Return the (X, Y) coordinate for the center point of the cell that contains the specified text.  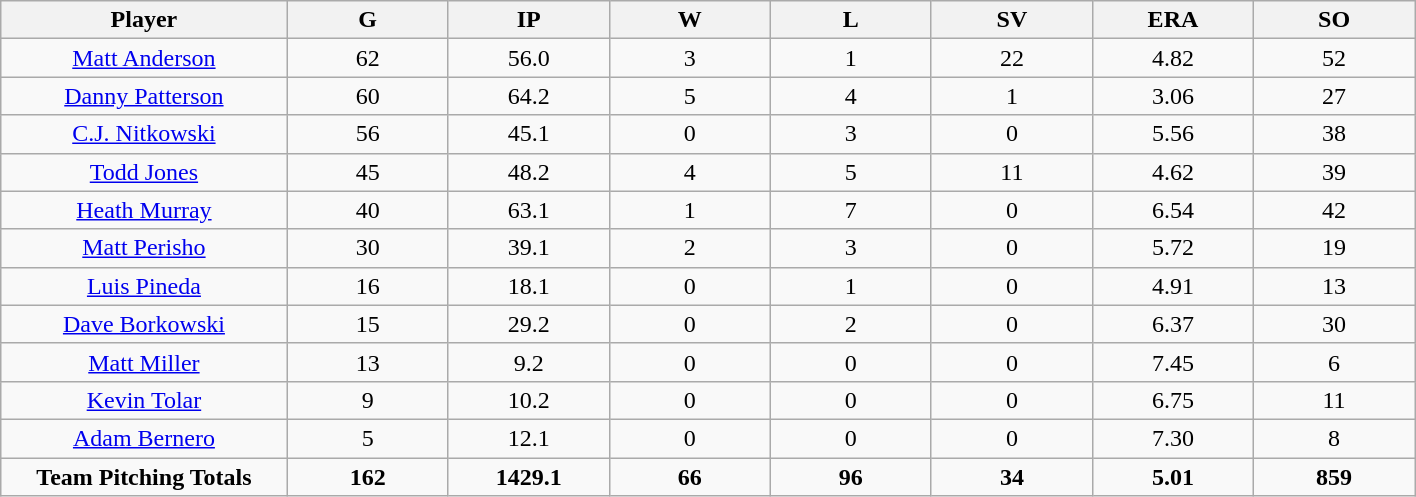
34 (1012, 477)
1429.1 (528, 477)
42 (1334, 210)
7.45 (1172, 362)
6.37 (1172, 324)
56 (368, 134)
IP (528, 20)
18.1 (528, 286)
SV (1012, 20)
Heath Murray (144, 210)
29.2 (528, 324)
63.1 (528, 210)
22 (1012, 58)
SO (1334, 20)
9.2 (528, 362)
Matt Anderson (144, 58)
38 (1334, 134)
Luis Pineda (144, 286)
C.J. Nitkowski (144, 134)
5.01 (1172, 477)
39.1 (528, 248)
96 (850, 477)
5.56 (1172, 134)
60 (368, 96)
Team Pitching Totals (144, 477)
859 (1334, 477)
12.1 (528, 438)
Player (144, 20)
ERA (1172, 20)
45 (368, 172)
9 (368, 400)
39 (1334, 172)
Kevin Tolar (144, 400)
162 (368, 477)
10.2 (528, 400)
3.06 (1172, 96)
52 (1334, 58)
45.1 (528, 134)
6.54 (1172, 210)
Matt Miller (144, 362)
7 (850, 210)
6.75 (1172, 400)
W (690, 20)
62 (368, 58)
16 (368, 286)
19 (1334, 248)
64.2 (528, 96)
4.62 (1172, 172)
66 (690, 477)
L (850, 20)
4.82 (1172, 58)
8 (1334, 438)
Danny Patterson (144, 96)
Todd Jones (144, 172)
Dave Borkowski (144, 324)
6 (1334, 362)
Adam Bernero (144, 438)
4.91 (1172, 286)
56.0 (528, 58)
5.72 (1172, 248)
7.30 (1172, 438)
Matt Perisho (144, 248)
G (368, 20)
27 (1334, 96)
48.2 (528, 172)
15 (368, 324)
40 (368, 210)
